Pinpoint the cell where the given text exists, returning its (x, y) midpoint coordinate. 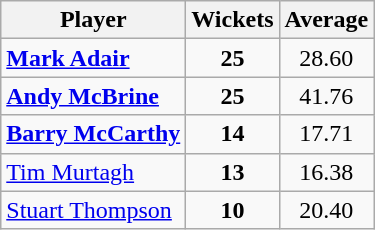
16.38 (326, 172)
Wickets (232, 20)
Barry McCarthy (94, 134)
17.71 (326, 134)
10 (232, 210)
Mark Adair (94, 58)
Average (326, 20)
41.76 (326, 96)
13 (232, 172)
28.60 (326, 58)
Stuart Thompson (94, 210)
Player (94, 20)
20.40 (326, 210)
14 (232, 134)
Andy McBrine (94, 96)
Tim Murtagh (94, 172)
